Determine the (X, Y) coordinate at the center of the cell enclosing the given text.  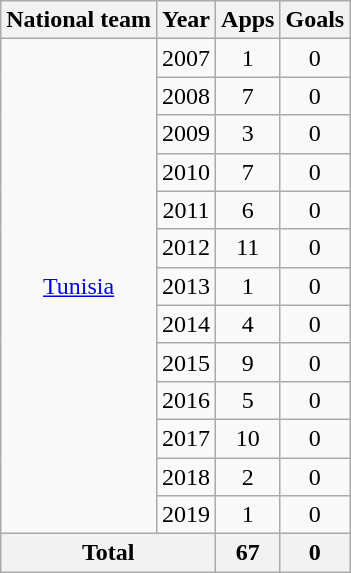
2018 (186, 477)
2019 (186, 515)
Goals (315, 20)
Tunisia (79, 286)
11 (248, 248)
2017 (186, 438)
5 (248, 400)
6 (248, 210)
3 (248, 134)
2013 (186, 286)
2016 (186, 400)
National team (79, 20)
9 (248, 362)
2009 (186, 134)
2014 (186, 324)
2011 (186, 210)
2010 (186, 172)
Apps (248, 20)
2012 (186, 248)
67 (248, 553)
Total (108, 553)
2007 (186, 58)
Year (186, 20)
2 (248, 477)
4 (248, 324)
10 (248, 438)
2008 (186, 96)
2015 (186, 362)
